Locate the cell with the specified text and output its [X, Y] center coordinate. 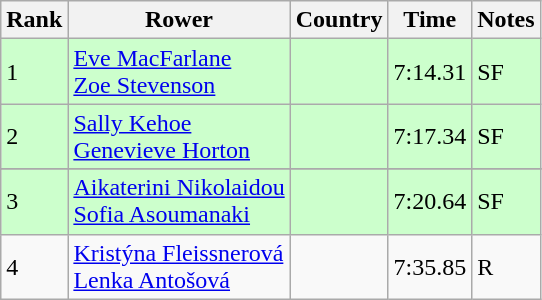
1 [34, 72]
R [506, 266]
7:35.85 [430, 266]
Sally KehoeGenevieve Horton [179, 136]
Kristýna FleissnerováLenka Antošová [179, 266]
Rank [34, 20]
Time [430, 20]
Notes [506, 20]
Eve MacFarlaneZoe Stevenson [179, 72]
Country [339, 20]
7:20.64 [430, 202]
Aikaterini NikolaidouSofia Asoumanaki [179, 202]
Rower [179, 20]
2 [34, 136]
7:17.34 [430, 136]
4 [34, 266]
7:14.31 [430, 72]
3 [34, 202]
